Scan for the cell matching the given text and deliver its (x, y) coordinate at center. 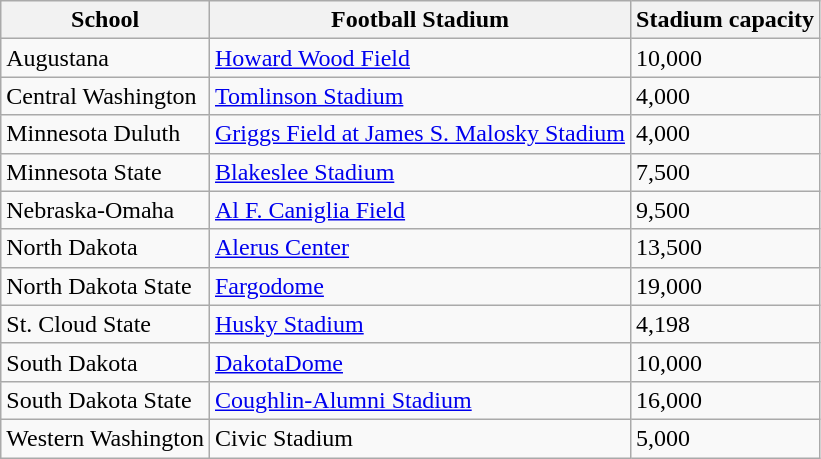
Minnesota State (106, 172)
Central Washington (106, 96)
Al F. Caniglia Field (420, 210)
Fargodome (420, 286)
Augustana (106, 58)
Western Washington (106, 438)
Coughlin-Alumni Stadium (420, 400)
Stadium capacity (726, 20)
7,500 (726, 172)
13,500 (726, 248)
Football Stadium (420, 20)
16,000 (726, 400)
South Dakota State (106, 400)
19,000 (726, 286)
Howard Wood Field (420, 58)
North Dakota State (106, 286)
Husky Stadium (420, 324)
DakotaDome (420, 362)
Nebraska-Omaha (106, 210)
Tomlinson Stadium (420, 96)
School (106, 20)
9,500 (726, 210)
North Dakota (106, 248)
Griggs Field at James S. Malosky Stadium (420, 134)
4,198 (726, 324)
St. Cloud State (106, 324)
South Dakota (106, 362)
Blakeslee Stadium (420, 172)
Alerus Center (420, 248)
Minnesota Duluth (106, 134)
5,000 (726, 438)
Civic Stadium (420, 438)
